Locate the cell with the specified text and output its [X, Y] center coordinate. 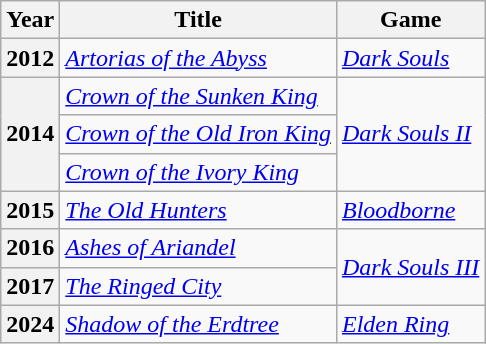
Ashes of Ariandel [198, 248]
2014 [30, 134]
Dark Souls [410, 58]
Artorias of the Abyss [198, 58]
Bloodborne [410, 210]
2015 [30, 210]
Title [198, 20]
2012 [30, 58]
Year [30, 20]
Shadow of the Erdtree [198, 324]
2024 [30, 324]
Crown of the Sunken King [198, 96]
Game [410, 20]
2017 [30, 286]
Crown of the Ivory King [198, 172]
The Ringed City [198, 286]
Elden Ring [410, 324]
The Old Hunters [198, 210]
Crown of the Old Iron King [198, 134]
Dark Souls II [410, 134]
Dark Souls III [410, 267]
2016 [30, 248]
